Output the (X, Y) coordinate of the center of the cell containing the given text.  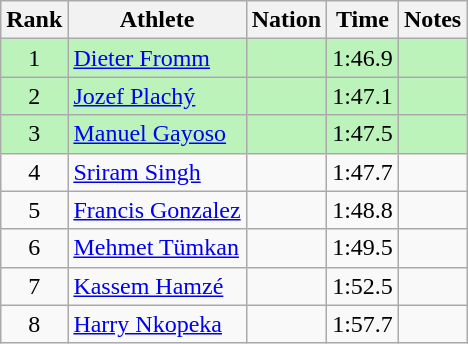
Kassem Hamzé (157, 286)
2 (34, 96)
5 (34, 210)
1 (34, 58)
3 (34, 134)
Manuel Gayoso (157, 134)
8 (34, 324)
Athlete (157, 20)
1:47.1 (363, 96)
Francis Gonzalez (157, 210)
6 (34, 248)
1:48.8 (363, 210)
1:49.5 (363, 248)
1:52.5 (363, 286)
Nation (286, 20)
Notes (432, 20)
7 (34, 286)
4 (34, 172)
Dieter Fromm (157, 58)
1:57.7 (363, 324)
Harry Nkopeka (157, 324)
Sriram Singh (157, 172)
Time (363, 20)
Jozef Plachý (157, 96)
1:47.7 (363, 172)
1:46.9 (363, 58)
Mehmet Tümkan (157, 248)
Rank (34, 20)
1:47.5 (363, 134)
